From the cell containing the given text, extract its center point as (x, y) coordinate. 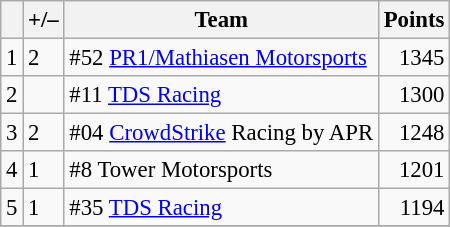
#35 TDS Racing (221, 208)
1194 (414, 208)
1248 (414, 133)
#04 CrowdStrike Racing by APR (221, 133)
+/– (44, 20)
Points (414, 20)
4 (12, 170)
Team (221, 20)
1300 (414, 95)
#8 Tower Motorsports (221, 170)
#11 TDS Racing (221, 95)
#52 PR1/Mathiasen Motorsports (221, 58)
3 (12, 133)
5 (12, 208)
1345 (414, 58)
1201 (414, 170)
